Provide the (x, y) coordinate of the cell's center where the given text is located.  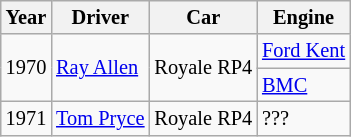
1971 (26, 118)
1970 (26, 68)
??? (304, 118)
Car (203, 17)
BMC (304, 85)
Ray Allen (100, 68)
Ford Kent (304, 51)
Tom Pryce (100, 118)
Driver (100, 17)
Year (26, 17)
Engine (304, 17)
